Locate the cell with the specified text and output its (x, y) center coordinate. 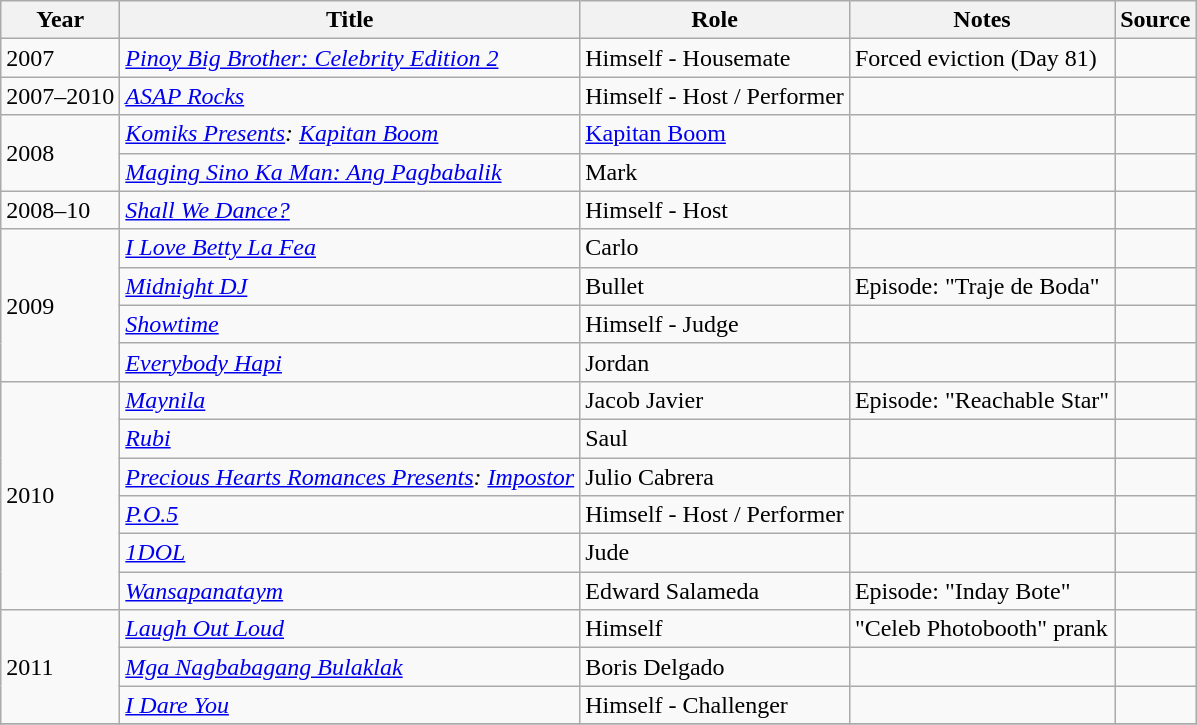
"Celeb Photobooth" prank (982, 629)
2008 (60, 153)
Pinoy Big Brother: Celebrity Edition 2 (350, 58)
Mga Nagbabagang Bulaklak (350, 667)
Source (1156, 20)
Rubi (350, 438)
2008–10 (60, 210)
ASAP Rocks (350, 96)
Himself - Challenger (715, 705)
Kapitan Boom (715, 134)
Saul (715, 438)
Carlo (715, 248)
Jude (715, 553)
Episode: "Traje de Boda" (982, 286)
2007–2010 (60, 96)
Maging Sino Ka Man: Ang Pagbabalik (350, 172)
2009 (60, 305)
I Dare You (350, 705)
Himself (715, 629)
2007 (60, 58)
Role (715, 20)
Forced eviction (Day 81) (982, 58)
Precious Hearts Romances Presents: Impostor (350, 477)
Himself - Housemate (715, 58)
Boris Delgado (715, 667)
Laugh Out Loud (350, 629)
P.O.5 (350, 515)
Komiks Presents: Kapitan Boom (350, 134)
Himself - Judge (715, 324)
2010 (60, 495)
Wansapanataym (350, 591)
Notes (982, 20)
2011 (60, 667)
Title (350, 20)
I Love Betty La Fea (350, 248)
Edward Salameda (715, 591)
Episode: "Reachable Star" (982, 400)
Midnight DJ (350, 286)
Jacob Javier (715, 400)
Everybody Hapi (350, 362)
Bullet (715, 286)
Episode: "Inday Bote" (982, 591)
Mark (715, 172)
Jordan (715, 362)
Showtime (350, 324)
Julio Cabrera (715, 477)
Shall We Dance? (350, 210)
Year (60, 20)
1DOL (350, 553)
Himself - Host (715, 210)
Maynila (350, 400)
